Search for the cell housing the specified text and yield its [x, y] center coordinate. 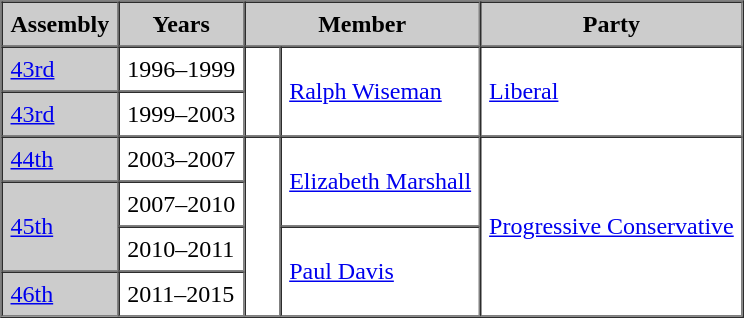
Assembly [60, 24]
44th [60, 158]
Paul Davis [380, 271]
2003–2007 [181, 158]
Years [181, 24]
Party [612, 24]
Liberal [612, 91]
2007–2010 [181, 204]
2011–2015 [181, 294]
1999–2003 [181, 114]
Ralph Wiseman [380, 91]
Member [362, 24]
46th [60, 294]
Elizabeth Marshall [380, 181]
Progressive Conservative [612, 226]
1996–1999 [181, 68]
2010–2011 [181, 248]
45th [60, 227]
